Search for the cell housing the specified text and yield its (X, Y) center coordinate. 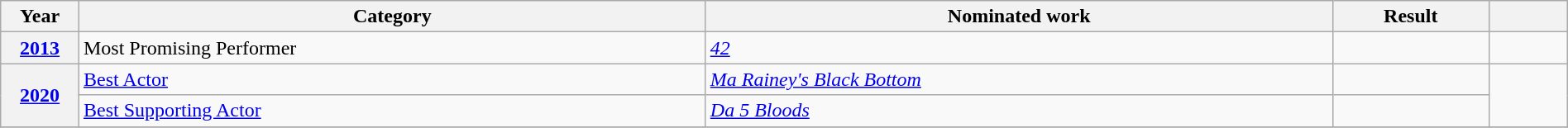
Year (40, 17)
2020 (40, 95)
Most Promising Performer (392, 48)
Da 5 Bloods (1019, 111)
Nominated work (1019, 17)
Best Supporting Actor (392, 111)
Result (1411, 17)
42 (1019, 48)
Best Actor (392, 79)
Ma Rainey's Black Bottom (1019, 79)
Category (392, 17)
2013 (40, 48)
